Search for the cell housing the specified text and yield its (x, y) center coordinate. 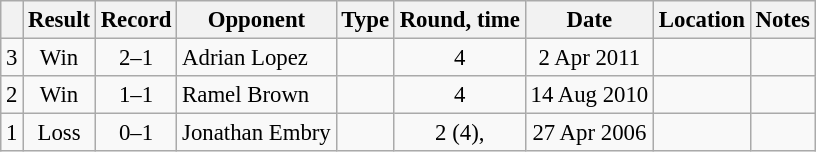
2 Apr 2011 (589, 58)
Type (365, 20)
Location (702, 20)
2 (4), (460, 133)
3 (12, 58)
27 Apr 2006 (589, 133)
Record (136, 20)
Date (589, 20)
2–1 (136, 58)
Notes (782, 20)
14 Aug 2010 (589, 95)
Round, time (460, 20)
Ramel Brown (256, 95)
Loss (60, 133)
Jonathan Embry (256, 133)
Opponent (256, 20)
1 (12, 133)
2 (12, 95)
Adrian Lopez (256, 58)
0–1 (136, 133)
1–1 (136, 95)
Result (60, 20)
